Determine the [X, Y] coordinate at the center of the cell enclosing the given text.  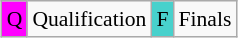
Q [15, 19]
Qualification [89, 19]
Finals [204, 19]
F [162, 19]
